Find where the given text appears and provide that cell's center as (x, y) coordinate. 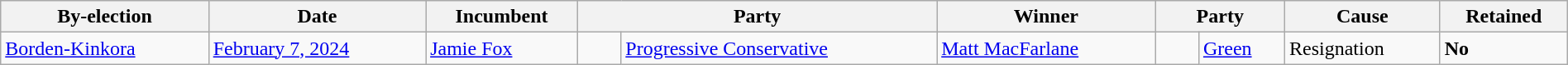
Green (1241, 48)
Incumbent (502, 17)
Cause (1362, 17)
Date (317, 17)
No (1503, 48)
Winner (1046, 17)
Retained (1503, 17)
By-election (104, 17)
Matt MacFarlane (1046, 48)
Borden-Kinkora (104, 48)
Jamie Fox (502, 48)
Progressive Conservative (779, 48)
Resignation (1362, 48)
February 7, 2024 (317, 48)
